From the cell containing the given text, extract its center point as [X, Y] coordinate. 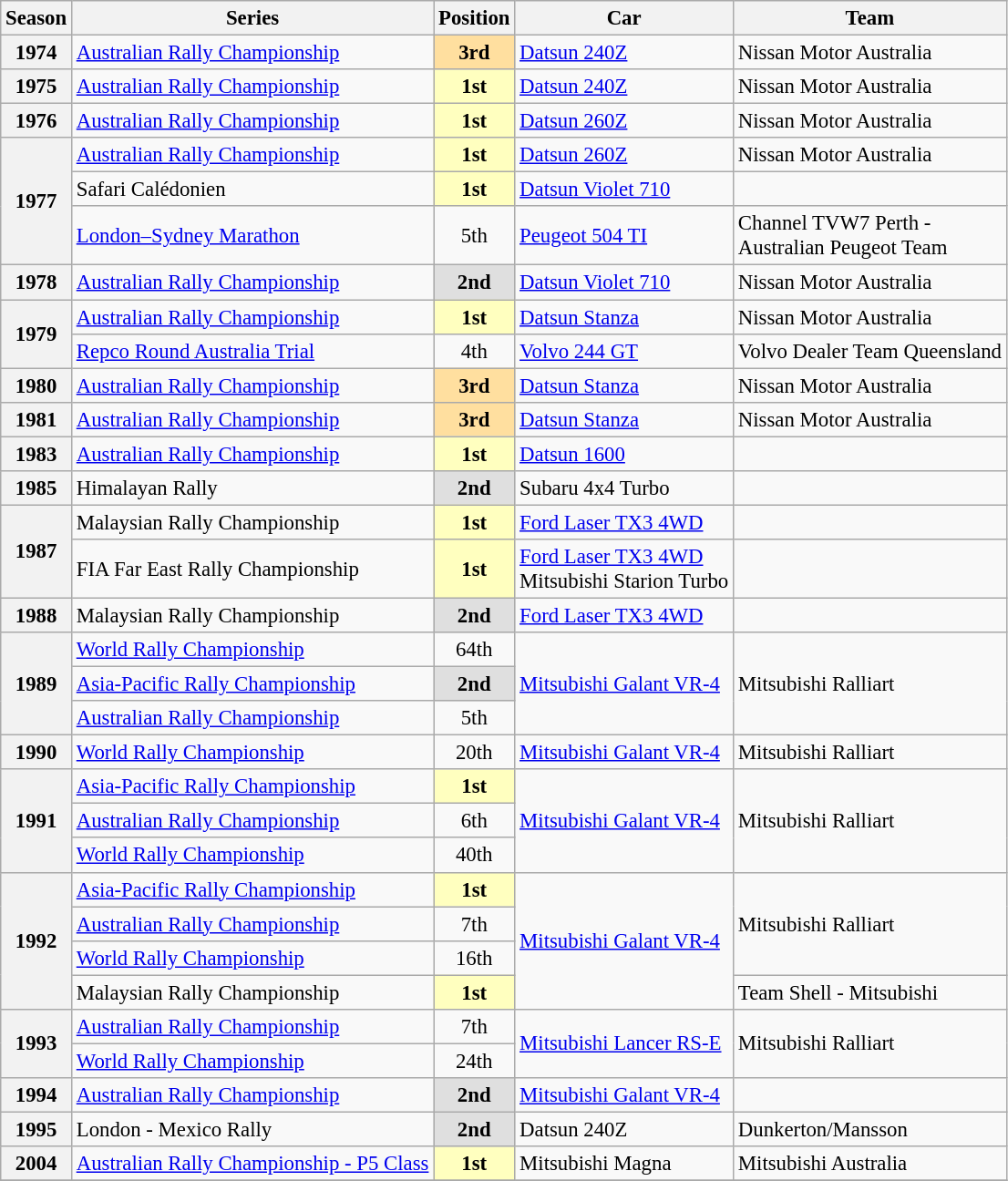
4th [474, 351]
1981 [36, 419]
1992 [36, 940]
Repco Round Australia Trial [252, 351]
Volvo 244 GT [624, 351]
1975 [36, 87]
London - Mexico Rally [252, 1129]
Dunkerton/Mansson [870, 1129]
1991 [36, 820]
Car [624, 18]
1983 [36, 454]
64th [474, 650]
Channel TVW7 Perth -Australian Peugeot Team [870, 235]
1985 [36, 488]
16th [474, 958]
Safari Calédonien [252, 190]
Subaru 4x4 Turbo [624, 488]
1989 [36, 683]
1994 [36, 1095]
Mitsubishi Australia [870, 1164]
Himalayan Rally [252, 488]
Position [474, 18]
1974 [36, 53]
1977 [36, 201]
40th [474, 856]
24th [474, 1061]
Team [870, 18]
1995 [36, 1129]
Volvo Dealer Team Queensland [870, 351]
6th [474, 821]
1993 [36, 1044]
Peugeot 504 TI [624, 235]
Ford Laser TX3 4WDMitsubishi Starion Turbo [624, 569]
Team Shell - Mitsubishi [870, 992]
1979 [36, 334]
Mitsubishi Magna [624, 1164]
Mitsubishi Lancer RS-E [624, 1044]
Datsun 1600 [624, 454]
1976 [36, 121]
1990 [36, 753]
FIA Far East Rally Championship [252, 569]
Series [252, 18]
Australian Rally Championship - P5 Class [252, 1164]
1980 [36, 385]
1987 [36, 551]
Season [36, 18]
2004 [36, 1164]
1978 [36, 282]
20th [474, 753]
London–Sydney Marathon [252, 235]
1988 [36, 615]
